Find where the given text appears and provide that cell's center as (X, Y) coordinate. 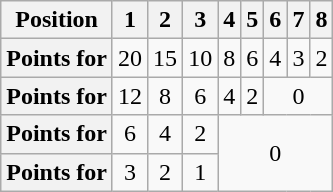
7 (298, 20)
15 (166, 58)
10 (200, 58)
Position (57, 20)
12 (130, 96)
20 (130, 58)
5 (252, 20)
